Capture the cell that displays the provided text and extract its [X, Y] central coordinate. 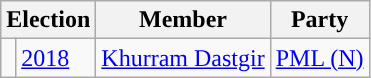
Khurram Dastgir [183, 58]
2018 [56, 58]
Member [183, 20]
Election [48, 20]
Party [320, 20]
PML (N) [320, 58]
